Find where the given text appears and provide that cell's center as [x, y] coordinate. 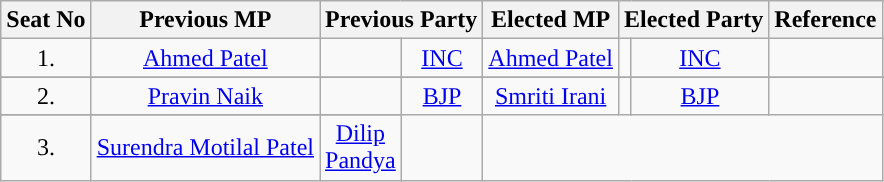
1. [46, 58]
3. [46, 148]
Elected Party [693, 20]
Previous MP [205, 20]
Pravin Naik [205, 96]
Elected MP [551, 20]
2. [46, 96]
Surendra Motilal Patel [205, 148]
Dilip Pandya [361, 148]
Seat No [46, 20]
Smriti Irani [551, 96]
Previous Party [402, 20]
Reference [826, 20]
